Scan for the cell matching the given text and deliver its (x, y) coordinate at center. 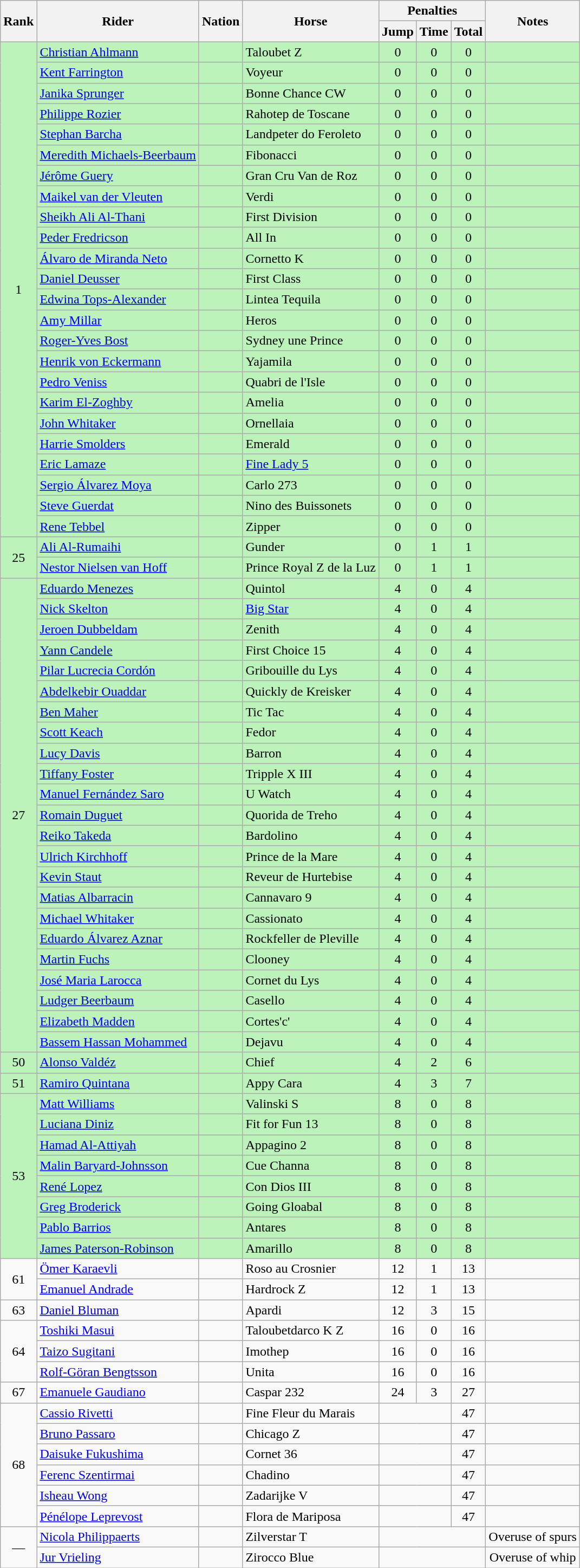
Chief (311, 1062)
Appy Cara (311, 1083)
68 (18, 1465)
Rolf-Göran Bengtsson (118, 1372)
Maikel van der Vleuten (118, 196)
Big Star (311, 609)
Yajamila (311, 361)
Rank (18, 21)
José Maria Larocca (118, 980)
Fedor (311, 733)
Fine Fleur du Marais (311, 1413)
Sheikh Ali Al-Thani (118, 217)
Lucy Davis (118, 753)
Zirocco Blue (311, 1557)
Cassionato (311, 918)
Kent Farrington (118, 73)
Nation (220, 21)
Pilar Lucrecia Cordón (118, 671)
Zenith (311, 630)
Nino des Buissonets (311, 506)
Cassio Rivetti (118, 1413)
Janika Sprunger (118, 93)
Unita (311, 1372)
Rockfeller de Pleville (311, 939)
U Watch (311, 794)
Fibonacci (311, 155)
25 (18, 557)
Pénélope Leprevost (118, 1516)
Fine Lady 5 (311, 464)
Kevin Staut (118, 877)
Nick Skelton (118, 609)
Horse (311, 21)
Ben Maher (118, 712)
Overuse of spurs (533, 1537)
61 (18, 1279)
Prince de la Mare (311, 856)
Edwina Tops-Alexander (118, 300)
Malin Baryard-Johnsson (118, 1165)
67 (18, 1392)
Nestor Nielsen van Hoff (118, 567)
53 (18, 1176)
Gribouille du Lys (311, 671)
Scott Keach (118, 733)
Yann Candele (118, 650)
Karim El-Zoghby (118, 403)
Barron (311, 753)
Casello (311, 1001)
Clooney (311, 960)
Quickly de Kreisker (311, 691)
Sergio Álvarez Moya (118, 485)
Tic Tac (311, 712)
Flora de Mariposa (311, 1516)
All In (311, 237)
Total (468, 31)
First Division (311, 217)
Alonso Valdéz (118, 1062)
Michael Whitaker (118, 918)
51 (18, 1083)
Stephan Barcha (118, 134)
Rene Tebbel (118, 526)
First Class (311, 279)
6 (468, 1062)
Ferenc Szentirmai (118, 1475)
First Choice 15 (311, 650)
Eduardo Álvarez Aznar (118, 939)
Appagino 2 (311, 1145)
Jeroen Dubbeldam (118, 630)
Amelia (311, 403)
Martin Fuchs (118, 960)
Elizabeth Madden (118, 1021)
Voyeur (311, 73)
50 (18, 1062)
2 (434, 1062)
Daniel Bluman (118, 1310)
Going Gloabal (311, 1207)
64 (18, 1351)
Roger-Yves Bost (118, 341)
Tripple X III (311, 774)
Álvaro de Miranda Neto (118, 258)
Zadarijke V (311, 1495)
Overuse of whip (533, 1557)
Tiffany Foster (118, 774)
Ulrich Kirchhoff (118, 856)
John Whitaker (118, 423)
Ramiro Quintana (118, 1083)
Steve Guerdat (118, 506)
Time (434, 31)
7 (468, 1083)
Roso au Crosnier (311, 1269)
Landpeter do Feroleto (311, 134)
Rahotep de Toscane (311, 114)
Amarillo (311, 1248)
Taloubetdarco K Z (311, 1331)
Pedro Veniss (118, 382)
Chicago Z (311, 1434)
Zilverstar T (311, 1537)
Sydney une Prince (311, 341)
Manuel Fernández Saro (118, 794)
Jur Vrieling (118, 1557)
Rider (118, 21)
Amy Millar (118, 320)
Bonne Chance CW (311, 93)
Reiko Takeda (118, 835)
Taizo Sugitani (118, 1351)
Matt Williams (118, 1104)
James Paterson-Robinson (118, 1248)
Ali Al-Rumaihi (118, 547)
Antares (311, 1227)
Prince Royal Z de la Luz (311, 567)
Greg Broderick (118, 1207)
Cornet 36 (311, 1454)
Nicola Philippaerts (118, 1537)
Jump (398, 31)
15 (468, 1310)
Reveur de Hurtebise (311, 877)
Lintea Tequila (311, 300)
24 (398, 1392)
Bassem Hassan Mohammed (118, 1042)
Philippe Rozier (118, 114)
Heros (311, 320)
Zipper (311, 526)
Chadino (311, 1475)
Cue Channa (311, 1165)
Christian Ahlmann (118, 52)
Bruno Passaro (118, 1434)
Luciana Diniz (118, 1124)
Matias Albarracin (118, 897)
Fit for Fun 13 (311, 1124)
Notes (533, 21)
Abdelkebir Ouaddar (118, 691)
Hardrock Z (311, 1290)
Cornet du Lys (311, 980)
Gran Cru Van de Roz (311, 176)
Con Dios III (311, 1186)
Quintol (311, 588)
Pablo Barrios (118, 1227)
Ornellaia (311, 423)
Peder Fredricson (118, 237)
Daniel Deusser (118, 279)
Henrik von Eckermann (118, 361)
Taloubet Z (311, 52)
Cortes'c' (311, 1021)
Emerald (311, 444)
63 (18, 1310)
Imothep (311, 1351)
Apardi (311, 1310)
Toshiki Masui (118, 1331)
Bardolino (311, 835)
Emanuele Gaudiano (118, 1392)
Romain Duguet (118, 815)
Quorida de Treho (311, 815)
Cornetto K (311, 258)
Jérôme Guery (118, 176)
Ömer Karaevli (118, 1269)
Emanuel Andrade (118, 1290)
René Lopez (118, 1186)
Caspar 232 (311, 1392)
Dejavu (311, 1042)
Eduardo Menezes (118, 588)
Valinski S (311, 1104)
Carlo 273 (311, 485)
Harrie Smolders (118, 444)
Daisuke Fukushima (118, 1454)
Ludger Beerbaum (118, 1001)
Hamad Al-Attiyah (118, 1145)
Isheau Wong (118, 1495)
Verdi (311, 196)
Cannavaro 9 (311, 897)
Penalties (432, 11)
Gunder (311, 547)
Meredith Michaels-Beerbaum (118, 155)
— (18, 1547)
Eric Lamaze (118, 464)
Quabri de l'Isle (311, 382)
